Scan for the cell matching the given text and deliver its (x, y) coordinate at center. 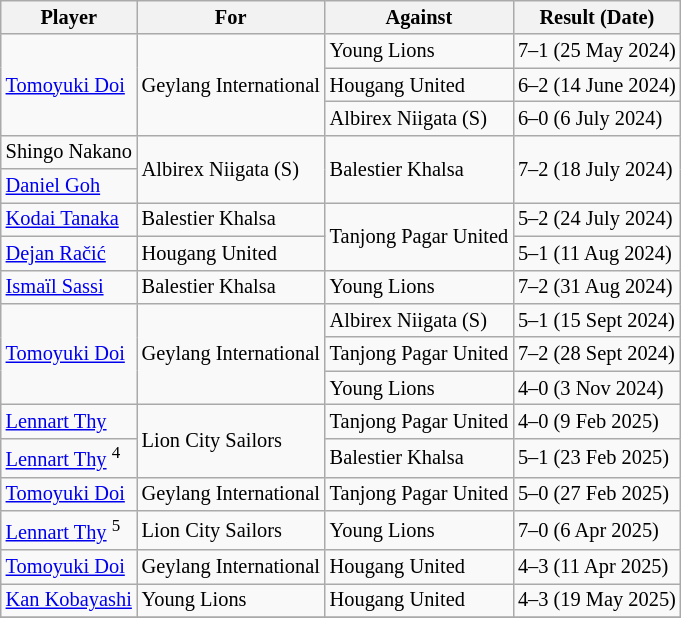
5–1 (23 Feb 2025) (597, 458)
Kodai Tanaka (69, 219)
6–2 (14 June 2024) (597, 85)
For (231, 17)
Ismaïl Sassi (69, 287)
Shingo Nakano (69, 152)
Against (419, 17)
5–2 (24 July 2024) (597, 219)
5–0 (27 Feb 2025) (597, 494)
4–0 (3 Nov 2024) (597, 388)
4–3 (19 May 2025) (597, 600)
4–0 (9 Feb 2025) (597, 421)
Lennart Thy (69, 421)
7–2 (18 July 2024) (597, 168)
Lennart Thy 5 (69, 530)
7–1 (25 May 2024) (597, 51)
Kan Kobayashi (69, 600)
6–0 (6 July 2024) (597, 118)
Dejan Račić (69, 253)
4–3 (11 Apr 2025) (597, 566)
5–1 (11 Aug 2024) (597, 253)
7–2 (31 Aug 2024) (597, 287)
7–2 (28 Sept 2024) (597, 354)
Player (69, 17)
5–1 (15 Sept 2024) (597, 320)
Daniel Goh (69, 186)
Result (Date) (597, 17)
Lennart Thy 4 (69, 458)
7–0 (6 Apr 2025) (597, 530)
